Extract the [x, y] coordinate from the center of the cell holding the provided text.  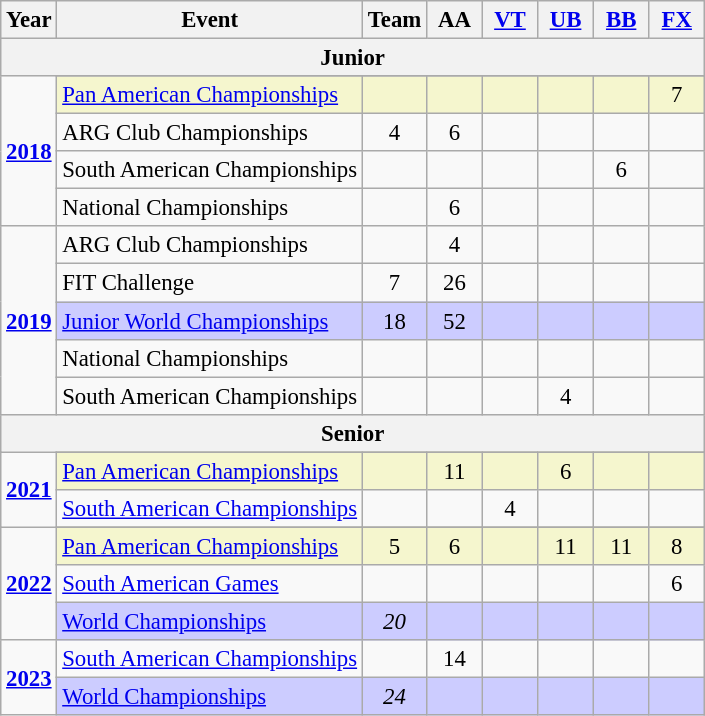
2022 [29, 584]
Junior World Championships [210, 321]
2021 [29, 490]
AA [455, 20]
Junior [353, 58]
2023 [29, 678]
8 [677, 546]
14 [455, 659]
FIT Challenge [210, 283]
Year [29, 20]
2018 [29, 151]
5 [394, 546]
2019 [29, 320]
Senior [353, 433]
24 [394, 697]
26 [455, 283]
UB [566, 20]
South American Games [210, 584]
18 [394, 321]
FX [677, 20]
52 [455, 321]
Team [394, 20]
Event [210, 20]
BB [621, 20]
VT [510, 20]
20 [394, 621]
